Identify which cell holds the provided text, then report its (x, y) central coordinate. 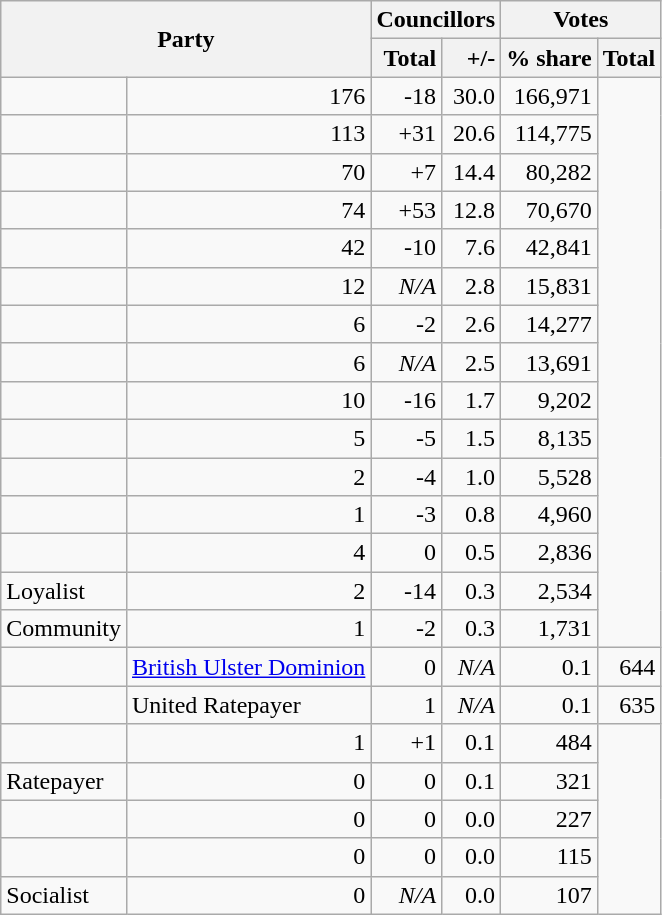
2,836 (550, 553)
42 (248, 248)
644 (629, 667)
Party (186, 39)
227 (550, 819)
2.6 (472, 324)
115 (550, 857)
+31 (406, 134)
42,841 (550, 248)
2,534 (550, 591)
8,135 (550, 438)
321 (550, 781)
4,960 (550, 515)
5 (248, 438)
114,775 (550, 134)
Ratepayer (64, 781)
5,528 (550, 477)
9,202 (550, 400)
British Ulster Dominion (248, 667)
14.4 (472, 172)
1.0 (472, 477)
70,670 (550, 210)
-10 (406, 248)
2.8 (472, 286)
0.5 (472, 553)
30.0 (472, 96)
14,277 (550, 324)
Community (64, 629)
-18 (406, 96)
-4 (406, 477)
-5 (406, 438)
Socialist (64, 895)
176 (248, 96)
2.5 (472, 362)
4 (248, 553)
113 (248, 134)
1.5 (472, 438)
0.8 (472, 515)
12.8 (472, 210)
10 (248, 400)
7.6 (472, 248)
Votes (581, 20)
635 (629, 705)
70 (248, 172)
United Ratepayer (248, 705)
+53 (406, 210)
13,691 (550, 362)
+7 (406, 172)
+/- (472, 58)
% share (550, 58)
-16 (406, 400)
107 (550, 895)
Councillors (436, 20)
Loyalist (64, 591)
1,731 (550, 629)
15,831 (550, 286)
-3 (406, 515)
-14 (406, 591)
+1 (406, 743)
1.7 (472, 400)
12 (248, 286)
80,282 (550, 172)
166,971 (550, 96)
484 (550, 743)
20.6 (472, 134)
74 (248, 210)
